Return (X, Y) of the center of cell containing provided text 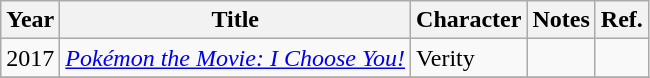
Year (30, 20)
2017 (30, 58)
Title (236, 20)
Verity (469, 58)
Pokémon the Movie: I Choose You! (236, 58)
Character (469, 20)
Ref. (622, 20)
Notes (561, 20)
